Search for the cell housing the specified text and yield its (X, Y) center coordinate. 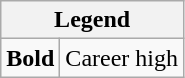
Bold (30, 58)
Legend (92, 20)
Career high (122, 58)
